Determine the [x, y] coordinate at the center of the cell enclosing the given text.  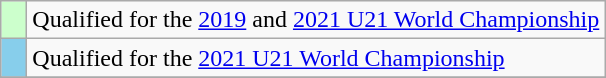
Qualified for the 2019 and 2021 U21 World Championship [316, 20]
Qualified for the 2021 U21 World Championship [316, 58]
